Output the [x, y] coordinate of the center of the cell containing the given text.  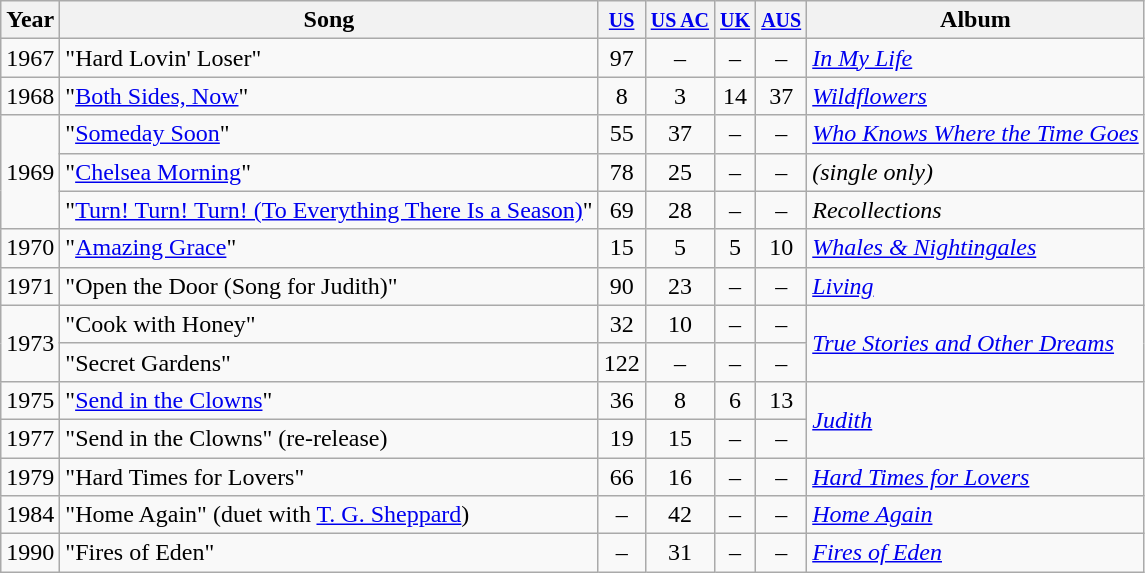
Home Again [976, 515]
"Send in the Clowns" (re-release) [329, 438]
"Amazing Grace" [329, 248]
1984 [30, 515]
78 [622, 172]
1967 [30, 58]
"Send in the Clowns" [329, 400]
"Secret Gardens" [329, 362]
122 [622, 362]
66 [622, 477]
55 [622, 134]
16 [680, 477]
6 [736, 400]
3 [680, 96]
42 [680, 515]
23 [680, 286]
Song [329, 20]
"Turn! Turn! Turn! (To Everything There Is a Season)" [329, 210]
Living [976, 286]
13 [782, 400]
Judith [976, 419]
1968 [30, 96]
AUS [782, 20]
US [622, 20]
25 [680, 172]
97 [622, 58]
1971 [30, 286]
1973 [30, 343]
"Open the Door (Song for Judith)" [329, 286]
1977 [30, 438]
Who Knows Where the Time Goes [976, 134]
(single only) [976, 172]
"Cook with Honey" [329, 324]
Whales & Nightingales [976, 248]
69 [622, 210]
UK [736, 20]
Fires of Eden [976, 553]
1975 [30, 400]
1979 [30, 477]
90 [622, 286]
"Both Sides, Now" [329, 96]
Album [976, 20]
Year [30, 20]
"Hard Lovin' Loser" [329, 58]
True Stories and Other Dreams [976, 343]
"Home Again" (duet with T. G. Sheppard) [329, 515]
36 [622, 400]
"Fires of Eden" [329, 553]
"Hard Times for Lovers" [329, 477]
"Chelsea Morning" [329, 172]
14 [736, 96]
Recollections [976, 210]
1990 [30, 553]
Hard Times for Lovers [976, 477]
31 [680, 553]
In My Life [976, 58]
1969 [30, 172]
"Someday Soon" [329, 134]
US AC [680, 20]
Wildflowers [976, 96]
19 [622, 438]
32 [622, 324]
28 [680, 210]
1970 [30, 248]
